Search for the cell housing the specified text and yield its (x, y) center coordinate. 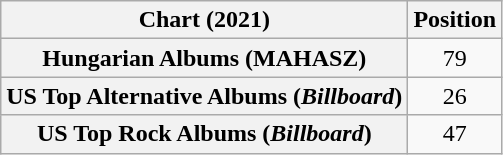
79 (455, 58)
US Top Alternative Albums (Billboard) (204, 96)
Hungarian Albums (MAHASZ) (204, 58)
US Top Rock Albums (Billboard) (204, 134)
26 (455, 96)
47 (455, 134)
Position (455, 20)
Chart (2021) (204, 20)
